Extract the [X, Y] coordinate from the center of the cell holding the provided text.  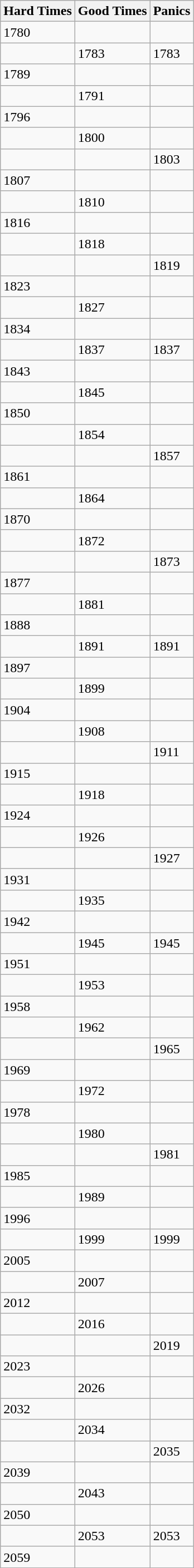
1888 [38, 625]
2059 [38, 1557]
1926 [113, 837]
1807 [38, 180]
1800 [113, 138]
1877 [38, 583]
1810 [113, 201]
1935 [113, 900]
1870 [38, 519]
1872 [113, 540]
1818 [113, 244]
1843 [38, 371]
2050 [38, 1515]
2039 [38, 1472]
2026 [113, 1388]
2005 [38, 1260]
1931 [38, 879]
1823 [38, 287]
1881 [113, 604]
1861 [38, 477]
Hard Times [38, 11]
1972 [113, 1091]
1873 [172, 561]
2012 [38, 1303]
1904 [38, 710]
1845 [113, 392]
1965 [172, 1049]
1780 [38, 32]
1942 [38, 921]
1989 [113, 1197]
1958 [38, 1007]
1897 [38, 668]
1899 [113, 689]
1962 [113, 1028]
1827 [113, 308]
1819 [172, 265]
1803 [172, 159]
2023 [38, 1367]
1924 [38, 816]
1796 [38, 117]
1981 [172, 1155]
1857 [172, 456]
2016 [113, 1324]
1996 [38, 1218]
1985 [38, 1176]
2034 [113, 1430]
1854 [113, 435]
2019 [172, 1345]
1850 [38, 413]
1864 [113, 498]
1978 [38, 1112]
1908 [113, 731]
1969 [38, 1070]
2043 [113, 1493]
1918 [113, 795]
1951 [38, 964]
1791 [113, 96]
1789 [38, 75]
1816 [38, 223]
1953 [113, 985]
2032 [38, 1409]
1980 [113, 1133]
1911 [172, 752]
1927 [172, 858]
2007 [113, 1281]
2035 [172, 1451]
1915 [38, 773]
1834 [38, 329]
Panics [172, 11]
Good Times [113, 11]
